Determine the [x, y] coordinate at the center of the cell enclosing the given text.  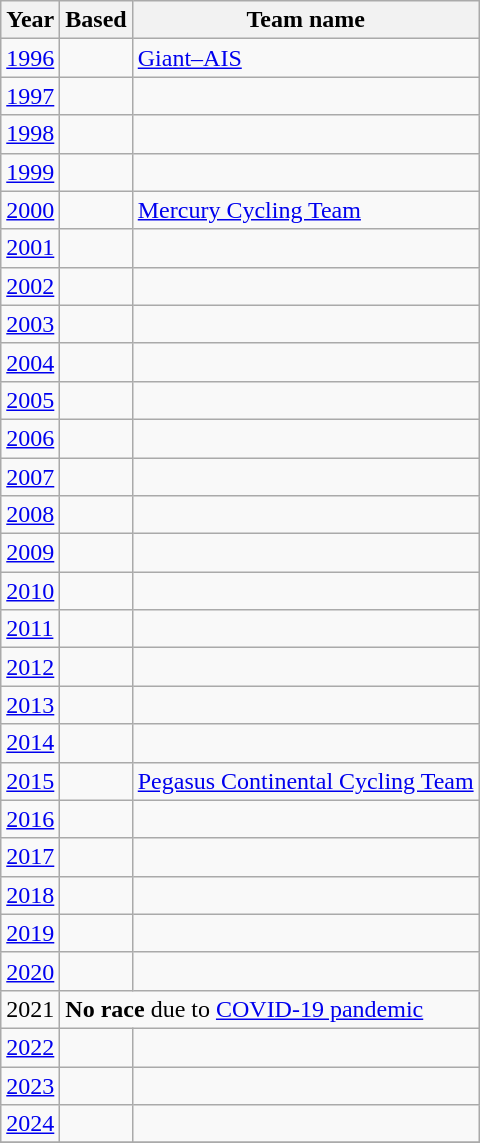
1996 [30, 58]
Year [30, 20]
2009 [30, 553]
2018 [30, 895]
Pegasus Continental Cycling Team [306, 781]
2023 [30, 1085]
2004 [30, 362]
Based [96, 20]
2014 [30, 743]
2010 [30, 591]
2013 [30, 705]
2006 [30, 438]
2008 [30, 515]
No race due to COVID-19 pandemic [270, 1009]
2007 [30, 477]
Team name [306, 20]
2020 [30, 971]
2012 [30, 667]
2021 [30, 1009]
2017 [30, 857]
Mercury Cycling Team [306, 210]
2016 [30, 819]
2011 [30, 629]
2001 [30, 248]
2002 [30, 286]
2024 [30, 1124]
2003 [30, 324]
1997 [30, 96]
2022 [30, 1047]
Giant–AIS [306, 58]
1998 [30, 134]
1999 [30, 172]
2005 [30, 400]
2000 [30, 210]
2019 [30, 933]
2015 [30, 781]
